Return (X, Y) of the center of cell containing provided text 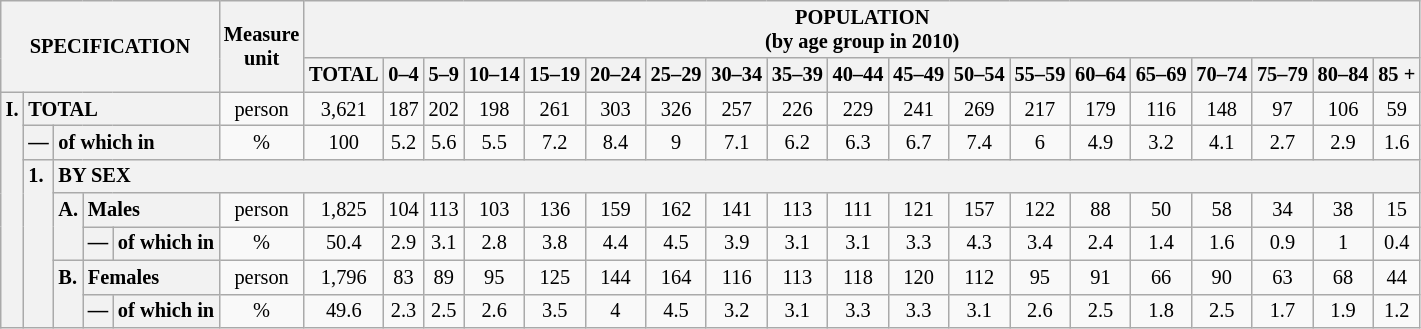
103 (494, 210)
30–34 (736, 75)
50.4 (344, 243)
4.9 (1100, 142)
326 (676, 109)
104 (403, 210)
120 (918, 277)
BY SEX (738, 176)
121 (918, 210)
141 (736, 210)
POPULATION (by age group in 2010) (862, 29)
1,825 (344, 210)
144 (616, 277)
15 (1396, 210)
1,796 (344, 277)
0–4 (403, 75)
100 (344, 142)
3.8 (554, 243)
6.3 (858, 142)
241 (918, 109)
2.7 (1282, 142)
B. (68, 294)
106 (1344, 109)
65–69 (1162, 75)
4.1 (1222, 142)
162 (676, 210)
66 (1162, 277)
0.9 (1282, 243)
34 (1282, 210)
80–84 (1344, 75)
75–79 (1282, 75)
229 (858, 109)
0.4 (1396, 243)
4.3 (980, 243)
136 (554, 210)
9 (676, 142)
Females (151, 277)
5.5 (494, 142)
1.4 (1162, 243)
179 (1100, 109)
89 (444, 277)
58 (1222, 210)
44 (1396, 277)
1 (1344, 243)
88 (1100, 210)
3.4 (1040, 243)
60–64 (1100, 75)
269 (980, 109)
303 (616, 109)
59 (1396, 109)
187 (403, 109)
83 (403, 277)
20–24 (616, 75)
5.6 (444, 142)
157 (980, 210)
198 (494, 109)
45–49 (918, 75)
148 (1222, 109)
55–59 (1040, 75)
125 (554, 277)
5.2 (403, 142)
118 (858, 277)
91 (1100, 277)
49.6 (344, 311)
I. (12, 210)
1.9 (1344, 311)
261 (554, 109)
112 (980, 277)
4 (616, 311)
68 (1344, 277)
3,621 (344, 109)
50 (1162, 210)
35–39 (798, 75)
50–54 (980, 75)
2.4 (1100, 243)
A. (68, 226)
85 + (1396, 75)
2.3 (403, 311)
1. (38, 243)
15–19 (554, 75)
8.4 (616, 142)
38 (1344, 210)
202 (444, 109)
90 (1222, 277)
10–14 (494, 75)
Males (151, 210)
6 (1040, 142)
4.4 (616, 243)
7.1 (736, 142)
122 (1040, 210)
40–44 (858, 75)
63 (1282, 277)
257 (736, 109)
3.5 (554, 311)
70–74 (1222, 75)
7.2 (554, 142)
226 (798, 109)
159 (616, 210)
1.8 (1162, 311)
25–29 (676, 75)
6.7 (918, 142)
1.7 (1282, 311)
111 (858, 210)
217 (1040, 109)
6.2 (798, 142)
5–9 (444, 75)
97 (1282, 109)
2.8 (494, 243)
Measure unit (262, 46)
1.2 (1396, 311)
7.4 (980, 142)
164 (676, 277)
SPECIFICATION (110, 46)
3.9 (736, 243)
